Find where the given text appears and provide that cell's center as [X, Y] coordinate. 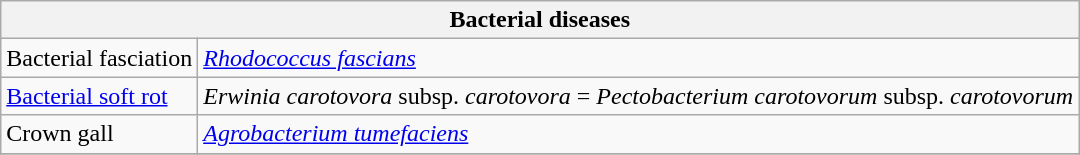
Bacterial fasciation [100, 58]
Rhodococcus fascians [638, 58]
Agrobacterium tumefaciens [638, 134]
Bacterial soft rot [100, 96]
Erwinia carotovora subsp. carotovora = Pectobacterium carotovorum subsp. carotovorum [638, 96]
Crown gall [100, 134]
Bacterial diseases [540, 20]
